Detect which cell encompasses the target text, then output its [x, y] center coordinate. 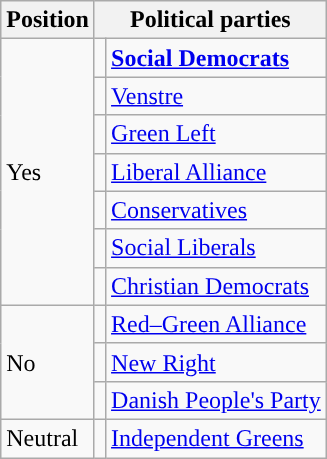
Danish People's Party [216, 400]
Green Left [216, 134]
Liberal Alliance [216, 172]
Red–Green Alliance [216, 324]
Venstre [216, 96]
Independent Greens [216, 438]
New Right [216, 362]
Neutral [48, 438]
No [48, 362]
Social Democrats [216, 58]
Christian Democrats [216, 286]
Conservatives [216, 210]
Yes [48, 172]
Social Liberals [216, 248]
Position [48, 20]
Political parties [210, 20]
